Detect which cell encompasses the target text, then output its (X, Y) center coordinate. 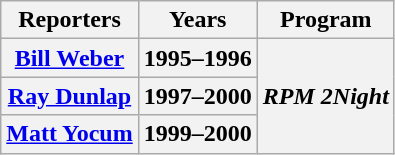
1997–2000 (198, 96)
Matt Yocum (70, 134)
RPM 2Night (326, 96)
Reporters (70, 20)
Ray Dunlap (70, 96)
1995–1996 (198, 58)
1999–2000 (198, 134)
Program (326, 20)
Years (198, 20)
Bill Weber (70, 58)
